Return [X, Y] of the center of cell containing provided text 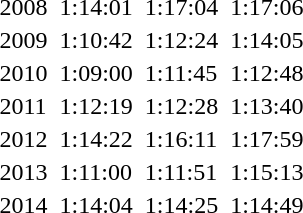
1:14:22 [96, 139]
1:12:28 [181, 106]
1:16:11 [181, 139]
1:11:51 [181, 172]
1:12:19 [96, 106]
1:09:00 [96, 73]
1:11:00 [96, 172]
1:12:24 [181, 40]
1:11:45 [181, 73]
1:10:42 [96, 40]
